For the text-containing cell, return its midpoint in (X, Y) coordinate format. 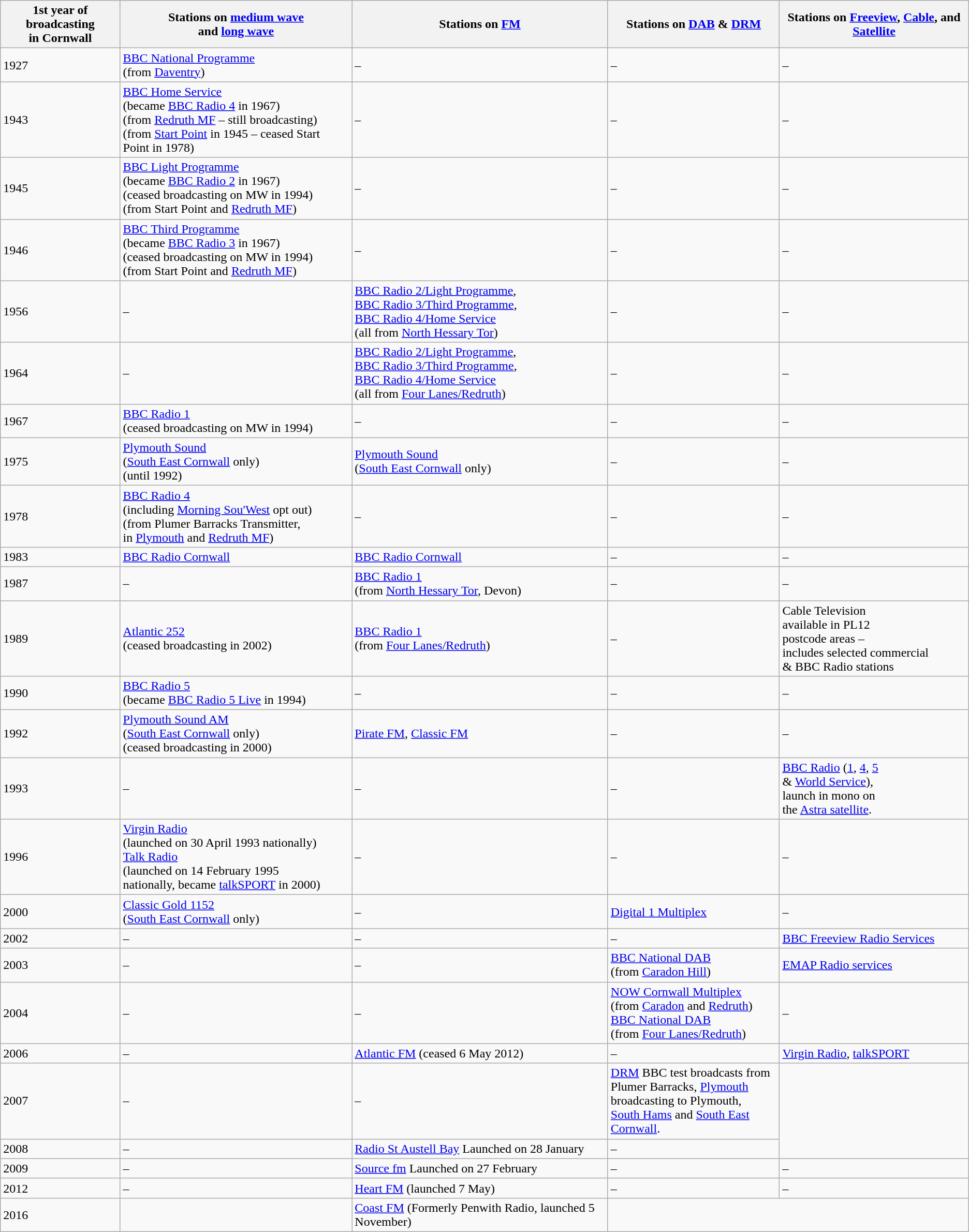
1989 (60, 639)
BBC Radio 1(from North Hessary Tor, Devon) (480, 583)
2006 (60, 1053)
Classic Gold 1152(South East Cornwall only) (236, 911)
2003 (60, 965)
Plymouth Sound AM (South East Cornwall only)(ceased broadcasting in 2000) (236, 734)
BBC Radio (1, 4, 5 & World Service), launch in mono onthe Astra satellite. (874, 788)
2000 (60, 911)
BBC Radio 2/Light Programme, BBC Radio 3/Third Programme, BBC Radio 4/Home Service (all from Four Lanes/Redruth) (480, 373)
BBC Home Service (became BBC Radio 4 in 1967)(from Redruth MF – still broadcasting)(from Start Point in 1945 – ceased Start Point in 1978) (236, 120)
BBC Radio 2/Light Programme, BBC Radio 3/Third Programme, BBC Radio 4/Home Service (all from North Hessary Tor) (480, 312)
1945 (60, 189)
Plymouth Sound (South East Cornwall only) (480, 461)
Atlantic FM (ceased 6 May 2012) (480, 1053)
Cable Television available in PL12 postcode areas – includes selected commercial & BBC Radio stations (874, 639)
Stations on DAB & DRM (694, 24)
Heart FM (launched 7 May) (480, 1188)
Virgin Radio (launched on 30 April 1993 nationally)Talk Radio (launched on 14 February 1995 nationally, became talkSPORT in 2000) (236, 857)
NOW Cornwall Multiplex (from Caradon and Redruth)BBC National DAB(from Four Lanes/Redruth) (694, 1013)
BBC National DAB(from Caradon Hill) (694, 965)
BBC Light Programme (became BBC Radio 2 in 1967)(ceased broadcasting on MW in 1994)(from Start Point and Redruth MF) (236, 189)
Stations on FM (480, 24)
Plymouth Sound (South East Cornwall only)(until 1992) (236, 461)
2009 (60, 1168)
1946 (60, 250)
Radio St Austell Bay Launched on 28 January (480, 1149)
Digital 1 Multiplex (694, 911)
BBC Radio 4 (including Morning Sou'West opt out)(from Plumer Barracks Transmitter, in Plymouth and Redruth MF) (236, 516)
1983 (60, 557)
1967 (60, 421)
2007 (60, 1101)
1964 (60, 373)
DRM BBC test broadcasts fromPlumer Barracks, Plymouthbroadcasting to Plymouth,South Hams and South East Cornwall. (694, 1101)
Atlantic 252(ceased broadcasting in 2002) (236, 639)
2004 (60, 1013)
Virgin Radio, talkSPORT (874, 1053)
2002 (60, 938)
BBC Radio 5 (became BBC Radio 5 Live in 1994) (236, 693)
1956 (60, 312)
2016 (60, 1215)
1996 (60, 857)
Stations on Freeview, Cable, and Satellite (874, 24)
Coast FM (Formerly Penwith Radio, launched 5 November) (480, 1215)
1975 (60, 461)
1992 (60, 734)
Pirate FM, Classic FM (480, 734)
1978 (60, 516)
1927 (60, 65)
1987 (60, 583)
BBC Radio 1(ceased broadcasting on MW in 1994) (236, 421)
BBC Freeview Radio Services (874, 938)
1st year of broadcasting in Cornwall (60, 24)
1993 (60, 788)
BBC Radio 1(from Four Lanes/Redruth) (480, 639)
BBC National Programme(from Daventry) (236, 65)
2012 (60, 1188)
BBC Third Programme (became BBC Radio 3 in 1967)(ceased broadcasting on MW in 1994)(from Start Point and Redruth MF) (236, 250)
1990 (60, 693)
Stations on medium wave and long wave (236, 24)
2008 (60, 1149)
Source fm Launched on 27 February (480, 1168)
EMAP Radio services (874, 965)
1943 (60, 120)
